Identify which cell holds the provided text, then report its [x, y] central coordinate. 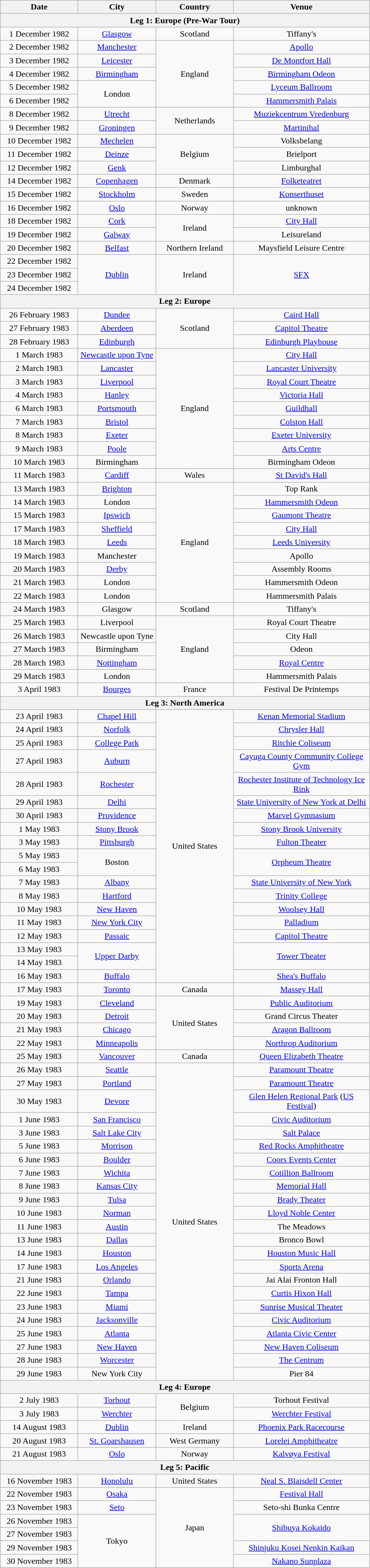
2 July 1983 [39, 1400]
3 December 1982 [39, 60]
Stony Brook University [301, 829]
Sheffield [117, 529]
9 March 1983 [39, 449]
18 March 1983 [39, 542]
The Meadows [301, 1226]
25 April 1983 [39, 743]
28 March 1983 [39, 663]
Seattle [117, 1070]
The Centrum [301, 1360]
7 March 1983 [39, 422]
Salt Palace [301, 1133]
Tokyo [117, 1541]
Houston Music Hall [301, 1253]
Derby [117, 569]
16 November 1983 [39, 1480]
Rochester [117, 784]
Royal Centre [301, 663]
15 March 1983 [39, 515]
Tulsa [117, 1200]
Belfast [117, 248]
26 May 1983 [39, 1070]
6 May 1983 [39, 869]
Brady Theater [301, 1200]
Country [195, 7]
13 March 1983 [39, 489]
Cotillion Ballroom [301, 1173]
25 May 1983 [39, 1056]
24 March 1983 [39, 609]
Atlanta Civic Center [301, 1334]
5 May 1983 [39, 856]
27 February 1983 [39, 328]
Orpheum Theatre [301, 862]
Chrysler Hall [301, 730]
Leg 3: North America [185, 703]
Sunrise Musical Theater [301, 1307]
Jacksonville [117, 1320]
Groningen [117, 127]
26 November 1983 [39, 1521]
Honolulu [117, 1480]
Nakano Sunplaza [301, 1561]
Kenan Memorial Stadium [301, 716]
Boulder [117, 1159]
Brighton [117, 489]
Leeds [117, 542]
Leg 1: Europe (Pre-War Tour) [185, 20]
Wichita [117, 1173]
Kalvøya Festival [301, 1454]
27 June 1983 [39, 1347]
Detroit [117, 1016]
10 June 1983 [39, 1213]
Red Rocks Amphitheatre [301, 1146]
14 June 1983 [39, 1253]
20 August 1983 [39, 1440]
Sweden [195, 194]
Buffalo [117, 976]
Dundee [117, 315]
20 May 1983 [39, 1016]
France [195, 689]
Utrecht [117, 114]
17 March 1983 [39, 529]
Torhout Festival [301, 1400]
22 November 1983 [39, 1494]
Pier 84 [301, 1374]
23 April 1983 [39, 716]
24 December 1982 [39, 288]
State University of New York at Delhi [301, 802]
22 March 1983 [39, 596]
Woolsey Hall [301, 909]
Tampa [117, 1293]
17 June 1983 [39, 1267]
Cayuga County Community College Gym [301, 761]
Curtis Hixon Hall [301, 1293]
Leg 5: Pacific [185, 1467]
20 December 1982 [39, 248]
8 June 1983 [39, 1186]
State University of New York [301, 882]
Trinity College [301, 896]
11 December 1982 [39, 154]
Palladium [301, 923]
Queen Elizabeth Theatre [301, 1056]
Lloyd Noble Center [301, 1213]
Vancouver [117, 1056]
Lancaster University [301, 368]
14 December 1982 [39, 181]
14 August 1983 [39, 1427]
4 March 1983 [39, 395]
Fulton Theater [301, 842]
St David's Hall [301, 475]
Seto [117, 1508]
Chicago [117, 1029]
Galway [117, 234]
Japan [195, 1528]
Norfolk [117, 730]
Shinjuku Kosei Nenkin Kaikan [301, 1548]
6 December 1982 [39, 101]
Stony Brook [117, 829]
Muziekcentrum Vredenburg [301, 114]
College Park [117, 743]
Cardiff [117, 475]
10 March 1983 [39, 462]
Shea's Buffalo [301, 976]
10 December 1982 [39, 141]
Leg 4: Europe [185, 1387]
Auburn [117, 761]
Atlanta [117, 1334]
22 December 1982 [39, 261]
Rochester Institute of Technology Ice Rink [301, 784]
Mechelen [117, 141]
Leeds University [301, 542]
29 November 1983 [39, 1548]
Colston Hall [301, 422]
14 March 1983 [39, 502]
Wales [195, 475]
1 June 1983 [39, 1119]
Guildhall [301, 409]
26 March 1983 [39, 636]
30 April 1983 [39, 815]
unknown [301, 208]
SFX [301, 275]
Chapel Hill [117, 716]
11 March 1983 [39, 475]
10 May 1983 [39, 909]
Konserthuset [301, 194]
28 February 1983 [39, 341]
29 March 1983 [39, 676]
Werchter [117, 1414]
Bristol [117, 422]
Festival Hall [301, 1494]
23 June 1983 [39, 1307]
1 December 1982 [39, 34]
Providence [117, 815]
Norman [117, 1213]
27 November 1983 [39, 1534]
17 May 1983 [39, 989]
Brielport [301, 154]
Neal S. Blaisdell Center [301, 1480]
Memorial Hall [301, 1186]
12 December 1982 [39, 168]
Bourges [117, 689]
Aberdeen [117, 328]
30 November 1983 [39, 1561]
15 December 1982 [39, 194]
Gaumont Theatre [301, 515]
Miami [117, 1307]
19 March 1983 [39, 555]
Kansas City [117, 1186]
Hartford [117, 896]
Massey Hall [301, 989]
Odeon [301, 649]
Dallas [117, 1240]
Maysfield Leisure Centre [301, 248]
20 March 1983 [39, 569]
Boston [117, 862]
26 February 1983 [39, 315]
29 June 1983 [39, 1374]
22 May 1983 [39, 1043]
Portland [117, 1083]
16 May 1983 [39, 976]
12 May 1983 [39, 936]
Morrison [117, 1146]
Torhout [117, 1400]
Delhi [117, 802]
Albany [117, 882]
11 May 1983 [39, 923]
Victoria Hall [301, 395]
23 December 1982 [39, 275]
Stockholm [117, 194]
Exeter University [301, 435]
Worcester [117, 1360]
Hanley [117, 395]
25 March 1983 [39, 623]
21 August 1983 [39, 1454]
Caird Hall [301, 315]
9 December 1982 [39, 127]
28 June 1983 [39, 1360]
Edinburgh Playhouse [301, 341]
Houston [117, 1253]
Marvel Gymnasium [301, 815]
Leisureland [301, 234]
Genk [117, 168]
Arts Centre [301, 449]
18 December 1982 [39, 221]
Ipswich [117, 515]
Limburghal [301, 168]
9 June 1983 [39, 1200]
Austin [117, 1226]
23 November 1983 [39, 1508]
27 May 1983 [39, 1083]
5 June 1983 [39, 1146]
Public Auditorium [301, 1003]
Minneapolis [117, 1043]
1 March 1983 [39, 355]
Werchter Festival [301, 1414]
7 May 1983 [39, 882]
Upper Darby [117, 956]
8 December 1982 [39, 114]
2 December 1982 [39, 47]
21 June 1983 [39, 1280]
Jai Alai Fronton Hall [301, 1280]
Grand Circus Theater [301, 1016]
New Haven Coliseum [301, 1347]
11 June 1983 [39, 1226]
21 May 1983 [39, 1029]
6 March 1983 [39, 409]
3 March 1983 [39, 381]
Denmark [195, 181]
Cork [117, 221]
City [117, 7]
29 April 1983 [39, 802]
Tower Theater [301, 956]
Devore [117, 1101]
1 May 1983 [39, 829]
Ritchie Coliseum [301, 743]
Deinze [117, 154]
Lancaster [117, 368]
Northern Ireland [195, 248]
Osaka [117, 1494]
Los Angeles [117, 1267]
Netherlands [195, 121]
28 April 1983 [39, 784]
Orlando [117, 1280]
Nottingham [117, 663]
2 March 1983 [39, 368]
27 April 1983 [39, 761]
8 March 1983 [39, 435]
21 March 1983 [39, 582]
West Germany [195, 1440]
Aragon Ballroom [301, 1029]
7 June 1983 [39, 1173]
Date [39, 7]
Folketeatret [301, 181]
Toronto [117, 989]
San Francisco [117, 1119]
3 April 1983 [39, 689]
Northrop Auditorium [301, 1043]
14 May 1983 [39, 963]
16 December 1982 [39, 208]
St. Goarshausen [117, 1440]
Leicester [117, 60]
Bronco Bowl [301, 1240]
3 June 1983 [39, 1133]
3 May 1983 [39, 842]
Seto-shi Bunka Centre [301, 1508]
De Montfort Hall [301, 60]
19 May 1983 [39, 1003]
Lorelei Amphitheatre [301, 1440]
Top Rank [301, 489]
8 May 1983 [39, 896]
6 June 1983 [39, 1159]
Shibuya Kokaido [301, 1528]
22 June 1983 [39, 1293]
Copenhagen [117, 181]
Salt Lake City [117, 1133]
24 June 1983 [39, 1320]
Poole [117, 449]
27 March 1983 [39, 649]
Lyceum Ballroom [301, 87]
19 December 1982 [39, 234]
Exeter [117, 435]
24 April 1983 [39, 730]
Portsmouth [117, 409]
Passaic [117, 936]
Coors Events Center [301, 1159]
4 December 1982 [39, 74]
13 June 1983 [39, 1240]
Glen Helen Regional Park (US Festival) [301, 1101]
Edinburgh [117, 341]
Pittsburgh [117, 842]
30 May 1983 [39, 1101]
25 June 1983 [39, 1334]
13 May 1983 [39, 949]
Martinihal [301, 127]
3 July 1983 [39, 1414]
Venue [301, 7]
Volksbelang [301, 141]
Festival De Printemps [301, 689]
Phoenix Park Racecourse [301, 1427]
Leg 2: Europe [185, 301]
Sports Arena [301, 1267]
Cleveland [117, 1003]
Assembly Rooms [301, 569]
5 December 1982 [39, 87]
